Provide the [x, y] coordinate of the cell's center where the given text is located.  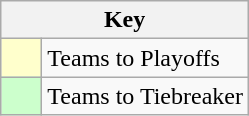
Teams to Playoffs [146, 58]
Key [125, 20]
Teams to Tiebreaker [146, 96]
